From the cell containing the given text, extract its center point as (X, Y) coordinate. 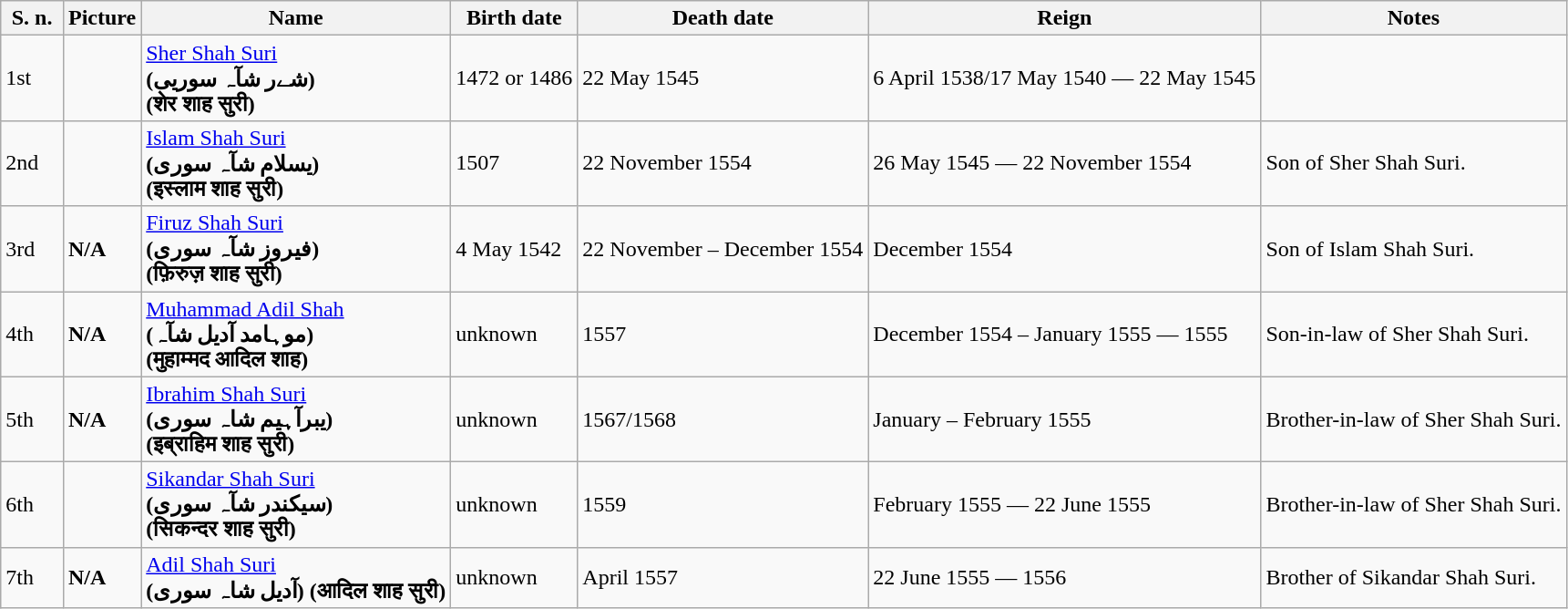
Sher Shah Suri(شےر شآہ سوریی)(शेर शाह सुरी) (296, 78)
4 May 1542 (514, 249)
6th (33, 505)
December 1554 (1064, 249)
3rd (33, 249)
5th (33, 419)
4th (33, 335)
Brother of Sikandar Shah Suri. (1414, 578)
1559 (723, 505)
Son of Sher Shah Suri. (1414, 163)
Adil Shah Suri(آدیل شاہ سوری) (आदिल शाह सुरी) (296, 578)
April 1557 (723, 578)
2nd (33, 163)
1557 (723, 335)
Son of Islam Shah Suri. (1414, 249)
January – February 1555 (1064, 419)
7th (33, 578)
Name (296, 18)
Sikandar Shah Suri(سیکندر شآہ سوری)(सिकन्दर शाह सुरी) (296, 505)
1472 or 1486 (514, 78)
Reign (1064, 18)
S. n. (33, 18)
Islam Shah Suri(یسلام شآہ سوری)(इस्लाम शाह सुरी) (296, 163)
Death date (723, 18)
Notes (1414, 18)
26 May 1545 — 22 November 1554 (1064, 163)
Firuz Shah Suri(فیروز شآہ سوری)(फ़िरुज़ शाह सुरी) (296, 249)
22 June 1555 — 1556 (1064, 578)
1507 (514, 163)
Muhammad Adil Shah(موہامد آدیل شآہ)(मुहाम्मद आदिल शाह) (296, 335)
Son-in-law of Sher Shah Suri. (1414, 335)
1st (33, 78)
22 November 1554 (723, 163)
1567/1568 (723, 419)
Picture (102, 18)
Ibrahim Shah Suri(یبرآہیم شاہ سوری)(इब्राहिम शाह सुरी) (296, 419)
22 November – December 1554 (723, 249)
6 April 1538/17 May 1540 — 22 May 1545 (1064, 78)
February 1555 — 22 June 1555 (1064, 505)
Birth date (514, 18)
December 1554 – January 1555 — 1555 (1064, 335)
22 May 1545 (723, 78)
